Find where the given text appears and provide that cell's center as (X, Y) coordinate. 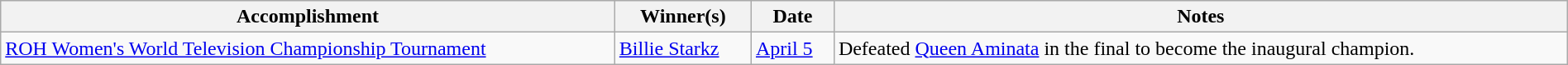
Accomplishment (308, 17)
Date (792, 17)
April 5 (792, 48)
ROH Women's World Television Championship Tournament (308, 48)
Notes (1201, 17)
Defeated Queen Aminata in the final to become the inaugural champion. (1201, 48)
Winner(s) (683, 17)
Billie Starkz (683, 48)
